Search for the cell housing the specified text and yield its [X, Y] center coordinate. 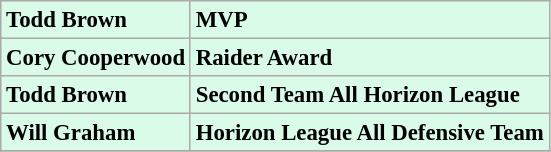
Horizon League All Defensive Team [370, 133]
Raider Award [370, 58]
MVP [370, 20]
Second Team All Horizon League [370, 95]
Will Graham [96, 133]
Cory Cooperwood [96, 58]
